Find where the given text appears and provide that cell's center as (X, Y) coordinate. 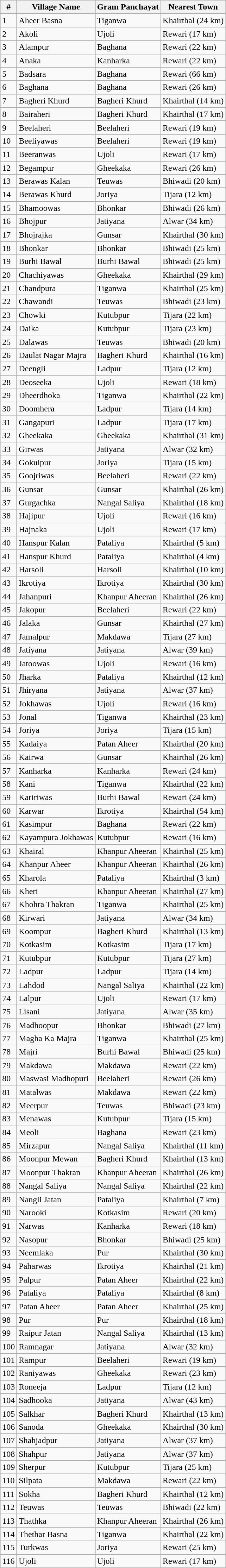
Rewari (25 km) (193, 1548)
10 (8, 141)
83 (8, 1119)
34 (8, 462)
52 (8, 704)
Khairthal (14 km) (193, 101)
Khairthal (16 km) (193, 355)
Nearest Town (193, 7)
68 (8, 918)
25 (8, 342)
14 (8, 195)
Beeranwas (56, 154)
Gram Panchayat (128, 7)
Raniyawas (56, 1373)
81 (8, 1092)
41 (8, 556)
75 (8, 1012)
Kani (56, 784)
26 (8, 355)
99 (8, 1333)
Dheerdhoka (56, 396)
Meerpur (56, 1106)
17 (8, 235)
Paharwas (56, 1266)
Thethar Basna (56, 1534)
101 (8, 1360)
Hanspur Khurd (56, 556)
Chawandi (56, 302)
Kadaiya (56, 744)
36 (8, 489)
Bhiwadi (27 km) (193, 1025)
Bairaheri (56, 114)
Neemlaka (56, 1253)
Bhiwadi (26 km) (193, 208)
51 (8, 690)
Tijara (25 km) (193, 1467)
72 (8, 971)
Jokhawas (56, 704)
48 (8, 650)
85 (8, 1146)
61 (8, 824)
64 (8, 864)
54 (8, 730)
Palpur (56, 1280)
23 (8, 315)
Rewari (20 km) (193, 1213)
Nasopur (56, 1239)
16 (8, 221)
Khairthal (29 km) (193, 275)
84 (8, 1132)
43 (8, 583)
103 (8, 1387)
Shahpur (56, 1454)
Village Name (56, 7)
Berawas Khurd (56, 195)
Khairthal (3 km) (193, 878)
94 (8, 1266)
78 (8, 1052)
89 (8, 1199)
105 (8, 1413)
116 (8, 1561)
20 (8, 275)
5 (8, 74)
Jharka (56, 677)
Kirwari (56, 918)
Jonal (56, 717)
Lisani (56, 1012)
Khairal (56, 851)
Kharola (56, 878)
Matalwas (56, 1092)
Khairthal (54 km) (193, 811)
Gurgachka (56, 503)
31 (8, 422)
92 (8, 1239)
111 (8, 1494)
Jalaka (56, 623)
24 (8, 328)
Tijara (23 km) (193, 328)
3 (8, 47)
Khairthal (23 km) (193, 717)
21 (8, 288)
Gangapuri (56, 422)
Khairthal (17 km) (193, 114)
Tijara (22 km) (193, 315)
27 (8, 369)
32 (8, 436)
Kasimpur (56, 824)
Khairthal (8 km) (193, 1293)
Girwas (56, 449)
12 (8, 168)
Hanspur Kalan (56, 543)
Hajnaka (56, 529)
Sherpur (56, 1467)
11 (8, 154)
Berawas Kalan (56, 181)
Mirzapur (56, 1146)
70 (8, 945)
87 (8, 1172)
Menawas (56, 1119)
62 (8, 838)
46 (8, 623)
82 (8, 1106)
86 (8, 1159)
Aheer Basna (56, 20)
77 (8, 1039)
97 (8, 1306)
47 (8, 637)
45 (8, 610)
93 (8, 1253)
Salkhar (56, 1413)
49 (8, 663)
Karwar (56, 811)
108 (8, 1454)
Gokulpur (56, 462)
Alampur (56, 47)
Turkwas (56, 1548)
104 (8, 1400)
71 (8, 958)
56 (8, 757)
30 (8, 409)
65 (8, 878)
Daulat Nagar Majra (56, 355)
# (8, 7)
18 (8, 248)
Deoseeka (56, 382)
Kayampura Jokhawas (56, 838)
Khanpur Aheer (56, 864)
Alwar (43 km) (193, 1400)
Khairthal (5 km) (193, 543)
Alwar (35 km) (193, 1012)
Bhamoowas (56, 208)
80 (8, 1079)
Bhojrajka (56, 235)
Kheri (56, 891)
Khairthal (20 km) (193, 744)
Khohra Thakran (56, 905)
Badsara (56, 74)
39 (8, 529)
1 (8, 20)
Hajipur (56, 516)
Alwar (39 km) (193, 650)
Koompur (56, 931)
Chowki (56, 315)
Bhojpur (56, 221)
Jatoowas (56, 663)
Kairwa (56, 757)
69 (8, 931)
50 (8, 677)
19 (8, 262)
Khairthal (21 km) (193, 1266)
29 (8, 396)
Khairthal (31 km) (193, 436)
Moonpur Thakran (56, 1172)
9 (8, 127)
Jamalpur (56, 637)
40 (8, 543)
2 (8, 34)
66 (8, 891)
Majri (56, 1052)
13 (8, 181)
79 (8, 1065)
Roneeja (56, 1387)
Kaririwas (56, 797)
Jahanpuri (56, 597)
59 (8, 797)
55 (8, 744)
Meoli (56, 1132)
Raipur Jatan (56, 1333)
107 (8, 1440)
Khairthal (7 km) (193, 1199)
Dalawas (56, 342)
Rampur (56, 1360)
22 (8, 302)
96 (8, 1293)
Magha Ka Majra (56, 1039)
Madhoopur (56, 1025)
38 (8, 516)
Begampur (56, 168)
4 (8, 61)
Doomhera (56, 409)
76 (8, 1025)
Lahdod (56, 985)
Akoli (56, 34)
42 (8, 569)
67 (8, 905)
57 (8, 770)
Khairthal (24 km) (193, 20)
Silpata (56, 1481)
115 (8, 1548)
Khairthal (11 km) (193, 1146)
Thathka (56, 1521)
Nangli Jatan (56, 1199)
Jakopur (56, 610)
109 (8, 1467)
Narooki (56, 1213)
60 (8, 811)
6 (8, 87)
35 (8, 476)
Khairthal (4 km) (193, 556)
74 (8, 998)
28 (8, 382)
100 (8, 1347)
Sokha (56, 1494)
Moonpur Mewan (56, 1159)
Deengli (56, 369)
53 (8, 717)
63 (8, 851)
Narwas (56, 1226)
Sanoda (56, 1427)
Goojriwas (56, 476)
Beeliyawas (56, 141)
110 (8, 1481)
44 (8, 597)
Khairthal (10 km) (193, 569)
8 (8, 114)
73 (8, 985)
37 (8, 503)
Jhiryana (56, 690)
Shahjadpur (56, 1440)
102 (8, 1373)
15 (8, 208)
Daika (56, 328)
114 (8, 1534)
Lalpur (56, 998)
113 (8, 1521)
33 (8, 449)
Maswasi Madhopuri (56, 1079)
90 (8, 1213)
58 (8, 784)
Chandpura (56, 288)
Bhiwadi (22 km) (193, 1507)
106 (8, 1427)
Rewari (66 km) (193, 74)
Sadhooka (56, 1400)
Anaka (56, 61)
Chachiyawas (56, 275)
95 (8, 1280)
98 (8, 1320)
88 (8, 1186)
Ramnagar (56, 1347)
112 (8, 1507)
7 (8, 101)
91 (8, 1226)
